Pinpoint the cell where the given text exists, returning its (x, y) midpoint coordinate. 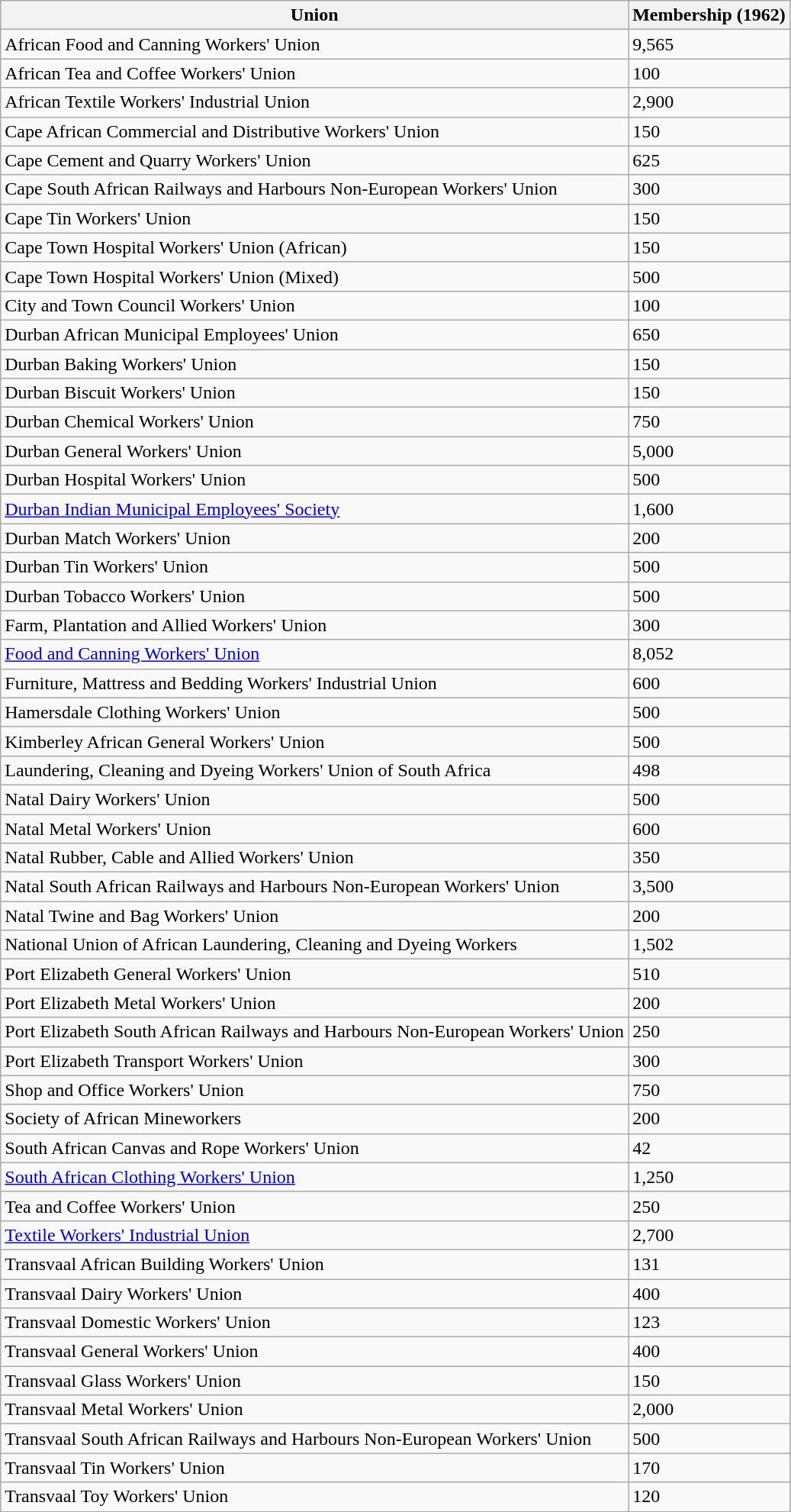
9,565 (709, 44)
Cape African Commercial and Distributive Workers' Union (314, 131)
City and Town Council Workers' Union (314, 305)
Natal Rubber, Cable and Allied Workers' Union (314, 858)
South African Clothing Workers' Union (314, 1177)
Durban Biscuit Workers' Union (314, 393)
Durban Baking Workers' Union (314, 364)
1,600 (709, 509)
350 (709, 858)
Durban Indian Municipal Employees' Society (314, 509)
Transvaal Dairy Workers' Union (314, 1294)
Furniture, Mattress and Bedding Workers' Industrial Union (314, 683)
Transvaal South African Railways and Harbours Non-European Workers' Union (314, 1439)
Food and Canning Workers' Union (314, 654)
Port Elizabeth General Workers' Union (314, 974)
Cape Town Hospital Workers' Union (African) (314, 247)
625 (709, 160)
Durban General Workers' Union (314, 451)
South African Canvas and Rope Workers' Union (314, 1148)
Laundering, Cleaning and Dyeing Workers' Union of South Africa (314, 770)
National Union of African Laundering, Cleaning and Dyeing Workers (314, 945)
Natal Twine and Bag Workers' Union (314, 916)
120 (709, 1497)
Natal South African Railways and Harbours Non-European Workers' Union (314, 887)
5,000 (709, 451)
Union (314, 15)
8,052 (709, 654)
Durban African Municipal Employees' Union (314, 334)
African Textile Workers' Industrial Union (314, 102)
Transvaal Domestic Workers' Union (314, 1323)
African Tea and Coffee Workers' Union (314, 73)
Port Elizabeth Metal Workers' Union (314, 1003)
498 (709, 770)
Membership (1962) (709, 15)
3,500 (709, 887)
1,250 (709, 1177)
Transvaal Glass Workers' Union (314, 1381)
2,700 (709, 1235)
650 (709, 334)
Port Elizabeth South African Railways and Harbours Non-European Workers' Union (314, 1032)
131 (709, 1264)
Natal Dairy Workers' Union (314, 799)
Port Elizabeth Transport Workers' Union (314, 1061)
Kimberley African General Workers' Union (314, 741)
510 (709, 974)
Cape Cement and Quarry Workers' Union (314, 160)
Durban Match Workers' Union (314, 538)
42 (709, 1148)
Tea and Coffee Workers' Union (314, 1206)
Society of African Mineworkers (314, 1119)
Textile Workers' Industrial Union (314, 1235)
Farm, Plantation and Allied Workers' Union (314, 625)
Transvaal Tin Workers' Union (314, 1468)
Durban Chemical Workers' Union (314, 422)
Transvaal Toy Workers' Union (314, 1497)
Hamersdale Clothing Workers' Union (314, 712)
Transvaal African Building Workers' Union (314, 1264)
Durban Tin Workers' Union (314, 567)
170 (709, 1468)
2,000 (709, 1410)
1,502 (709, 945)
Durban Tobacco Workers' Union (314, 596)
Transvaal Metal Workers' Union (314, 1410)
Durban Hospital Workers' Union (314, 480)
Cape Town Hospital Workers' Union (Mixed) (314, 276)
Cape South African Railways and Harbours Non-European Workers' Union (314, 189)
123 (709, 1323)
Transvaal General Workers' Union (314, 1352)
Shop and Office Workers' Union (314, 1090)
Cape Tin Workers' Union (314, 218)
2,900 (709, 102)
African Food and Canning Workers' Union (314, 44)
Natal Metal Workers' Union (314, 828)
